Return (X, Y) of the center of cell containing provided text 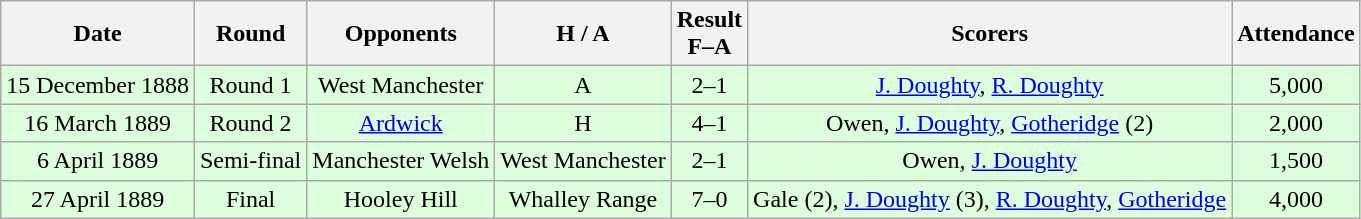
2,000 (1296, 123)
Ardwick (401, 123)
1,500 (1296, 161)
J. Doughty, R. Doughty (990, 85)
A (583, 85)
Hooley Hill (401, 199)
Whalley Range (583, 199)
5,000 (1296, 85)
Round 2 (250, 123)
27 April 1889 (98, 199)
Owen, J. Doughty, Gotheridge (2) (990, 123)
Round (250, 34)
Final (250, 199)
Gale (2), J. Doughty (3), R. Doughty, Gotheridge (990, 199)
16 March 1889 (98, 123)
Manchester Welsh (401, 161)
H / A (583, 34)
ResultF–A (709, 34)
Semi-final (250, 161)
H (583, 123)
4–1 (709, 123)
6 April 1889 (98, 161)
Scorers (990, 34)
7–0 (709, 199)
4,000 (1296, 199)
Owen, J. Doughty (990, 161)
15 December 1888 (98, 85)
Attendance (1296, 34)
Round 1 (250, 85)
Date (98, 34)
Opponents (401, 34)
